Pinpoint the cell where the given text exists, returning its (X, Y) midpoint coordinate. 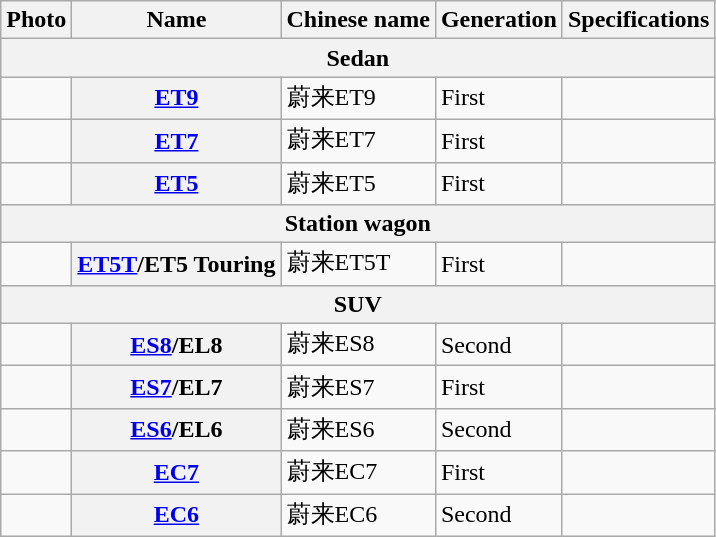
蔚来ET5 (358, 184)
Sedan (358, 58)
ES6/EL6 (176, 430)
蔚来EC7 (358, 472)
蔚来ES8 (358, 344)
EC7 (176, 472)
蔚来ET9 (358, 98)
Name (176, 20)
蔚来ET7 (358, 140)
ET9 (176, 98)
蔚来EC6 (358, 516)
ET5 (176, 184)
ES7/EL7 (176, 388)
蔚来ET5T (358, 264)
Station wagon (358, 224)
SUV (358, 304)
Chinese name (358, 20)
Generation (498, 20)
ET5T/ET5 Touring (176, 264)
蔚来ES6 (358, 430)
ET7 (176, 140)
EC6 (176, 516)
蔚来ES7 (358, 388)
ES8/EL8 (176, 344)
Photo (36, 20)
Specifications (638, 20)
